From the cell containing the given text, extract its center point as [x, y] coordinate. 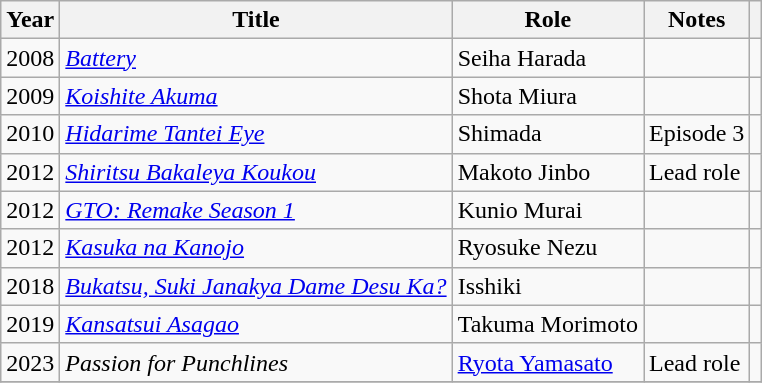
Koishite Akuma [256, 96]
Role [548, 20]
Title [256, 20]
Notes [697, 20]
Year [30, 20]
Takuma Morimoto [548, 324]
Shota Miura [548, 96]
Shiritsu Bakaleya Koukou [256, 172]
Makoto Jinbo [548, 172]
Episode 3 [697, 134]
2009 [30, 96]
2019 [30, 324]
Ryosuke Nezu [548, 248]
2023 [30, 362]
Shimada [548, 134]
Ryota Yamasato [548, 362]
Seiha Harada [548, 58]
Hidarime Tantei Eye [256, 134]
Isshiki [548, 286]
Battery [256, 58]
2018 [30, 286]
Kasuka na Kanojo [256, 248]
Passion for Punchlines [256, 362]
2010 [30, 134]
GTO: Remake Season 1 [256, 210]
Bukatsu, Suki Janakya Dame Desu Ka? [256, 286]
Kansatsui Asagao [256, 324]
Kunio Murai [548, 210]
2008 [30, 58]
